From the cell containing the given text, extract its center point as (X, Y) coordinate. 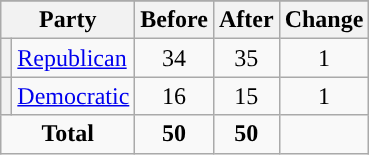
Total (68, 134)
34 (174, 58)
After (246, 20)
35 (246, 58)
16 (174, 96)
Before (174, 20)
Party (68, 20)
Democratic (74, 96)
Republican (74, 58)
Change (324, 20)
15 (246, 96)
